Find where the given text appears and provide that cell's center as (X, Y) coordinate. 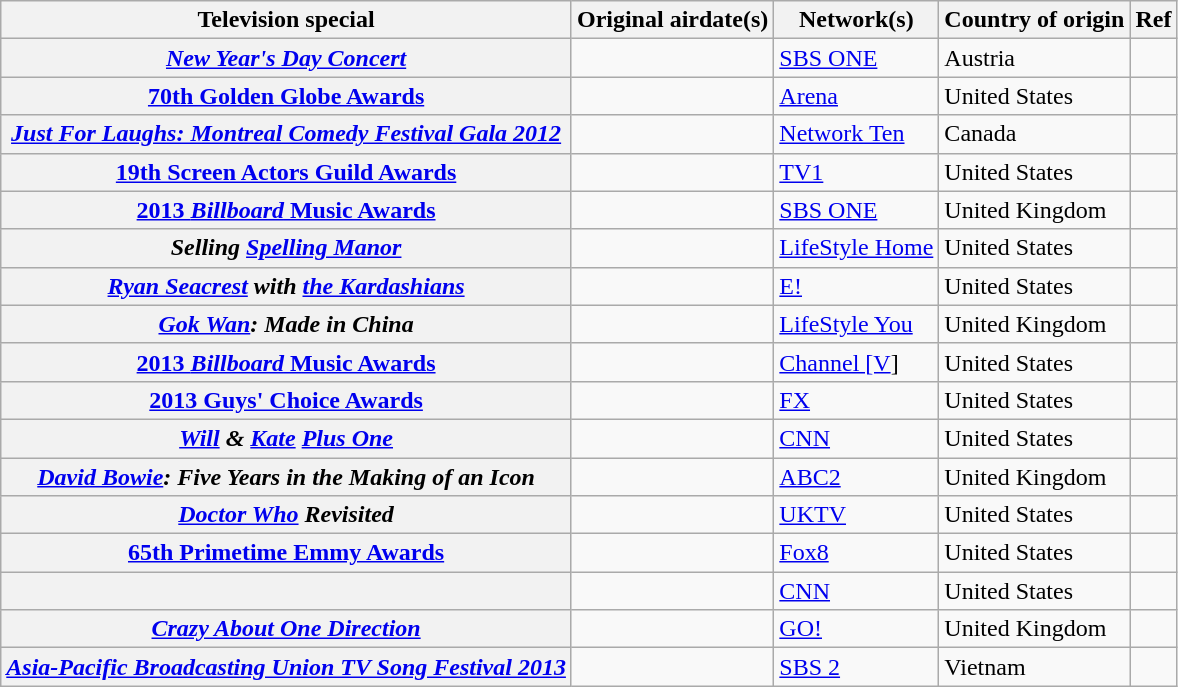
Doctor Who Revisited (286, 515)
FX (856, 400)
David Bowie: Five Years in the Making of an Icon (286, 477)
SBS 2 (856, 667)
Network(s) (856, 20)
Country of origin (1034, 20)
Selling Spelling Manor (286, 248)
LifeStyle You (856, 324)
Gok Wan: Made in China (286, 324)
LifeStyle Home (856, 248)
Original airdate(s) (672, 20)
Crazy About One Direction (286, 629)
Ryan Seacrest with the Kardashians (286, 286)
ABC2 (856, 477)
70th Golden Globe Awards (286, 96)
65th Primetime Emmy Awards (286, 553)
TV1 (856, 172)
New Year's Day Concert (286, 58)
Vietnam (1034, 667)
GO! (856, 629)
Ref (1154, 20)
UKTV (856, 515)
Canada (1034, 134)
Just For Laughs: Montreal Comedy Festival Gala 2012 (286, 134)
Will & Kate Plus One (286, 438)
2013 Guys' Choice Awards (286, 400)
Austria (1034, 58)
Network Ten (856, 134)
Television special (286, 20)
Asia-Pacific Broadcasting Union TV Song Festival 2013 (286, 667)
E! (856, 286)
19th Screen Actors Guild Awards (286, 172)
Channel [V] (856, 362)
Arena (856, 96)
Fox8 (856, 553)
